Pinpoint the cell where the given text exists, returning its (X, Y) midpoint coordinate. 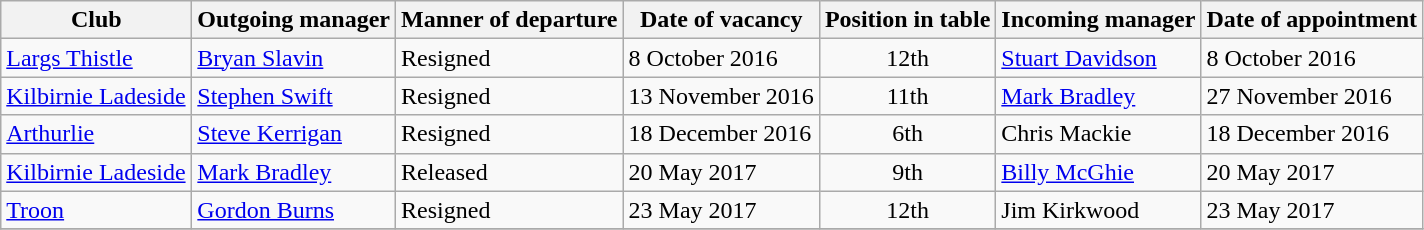
Date of appointment (1312, 20)
Date of vacancy (721, 20)
Position in table (907, 20)
Incoming manager (1098, 20)
Jim Kirkwood (1098, 210)
Released (510, 172)
Steve Kerrigan (294, 134)
Club (96, 20)
Bryan Slavin (294, 58)
Stuart Davidson (1098, 58)
Gordon Burns (294, 210)
13 November 2016 (721, 96)
Stephen Swift (294, 96)
27 November 2016 (1312, 96)
Largs Thistle (96, 58)
Manner of departure (510, 20)
11th (907, 96)
Outgoing manager (294, 20)
Billy McGhie (1098, 172)
6th (907, 134)
Arthurlie (96, 134)
Troon (96, 210)
Chris Mackie (1098, 134)
9th (907, 172)
